Output the [x, y] coordinate of the center of the cell containing the given text.  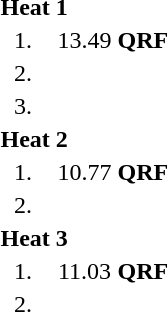
11.03 [84, 271]
10.77 [84, 172]
13.49 [84, 40]
